Determine the [X, Y] coordinate at the center of the cell enclosing the given text.  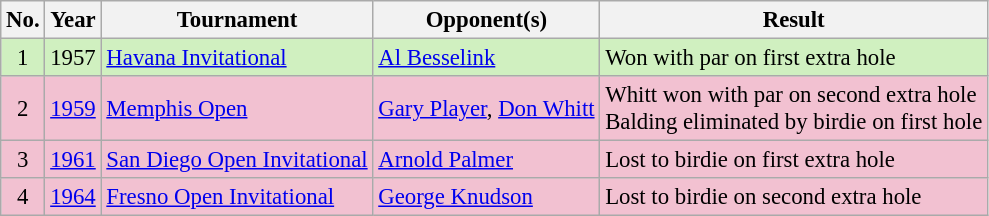
Arnold Palmer [486, 160]
Result [794, 20]
Memphis Open [237, 108]
1961 [73, 160]
San Diego Open Invitational [237, 160]
Won with par on first extra hole [794, 58]
Year [73, 20]
George Knudson [486, 197]
Havana Invitational [237, 58]
Gary Player, Don Whitt [486, 108]
Lost to birdie on first extra hole [794, 160]
Opponent(s) [486, 20]
Tournament [237, 20]
Fresno Open Invitational [237, 197]
1957 [73, 58]
3 [23, 160]
Lost to birdie on second extra hole [794, 197]
1964 [73, 197]
1 [23, 58]
Al Besselink [486, 58]
No. [23, 20]
Whitt won with par on second extra holeBalding eliminated by birdie on first hole [794, 108]
1959 [73, 108]
2 [23, 108]
4 [23, 197]
